From the cell containing the given text, extract its center point as [X, Y] coordinate. 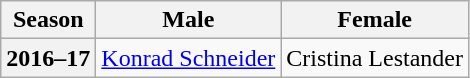
Male [188, 20]
Konrad Schneider [188, 58]
Cristina Lestander [375, 58]
2016–17 [48, 58]
Season [48, 20]
Female [375, 20]
